Return (x, y) of the center of cell containing provided text 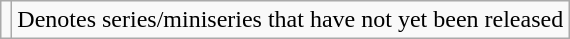
Denotes series/miniseries that have not yet been released (290, 20)
